Identify which cell holds the provided text, then report its [X, Y] central coordinate. 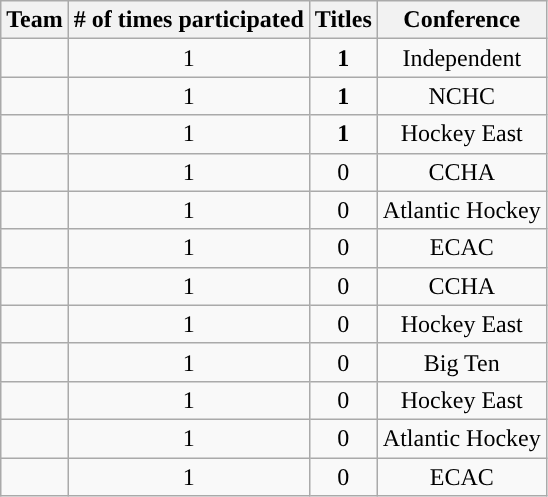
# of times participated [188, 20]
Team [35, 20]
Independent [462, 58]
Big Ten [462, 362]
NCHC [462, 96]
Conference [462, 20]
Titles [343, 20]
